Provide the [x, y] coordinate of the cell's center where the given text is located.  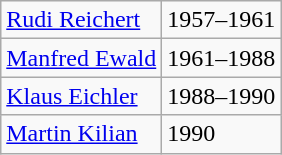
Martin Kilian [82, 134]
1961–1988 [222, 58]
Klaus Eichler [82, 96]
1990 [222, 134]
1957–1961 [222, 20]
Manfred Ewald [82, 58]
1988–1990 [222, 96]
Rudi Reichert [82, 20]
